Capture the cell that displays the provided text and extract its [X, Y] central coordinate. 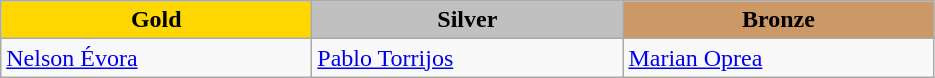
Silver [468, 20]
Nelson Évora [156, 58]
Pablo Torrijos [468, 58]
Gold [156, 20]
Marian Oprea [778, 58]
Bronze [778, 20]
